Capture the cell that displays the provided text and extract its [x, y] central coordinate. 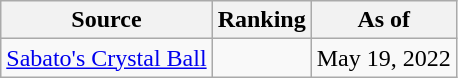
Source [106, 20]
Sabato's Crystal Ball [106, 58]
May 19, 2022 [384, 58]
Ranking [262, 20]
As of [384, 20]
